Output the (x, y) coordinate of the center of the cell containing the given text.  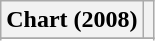
Chart (2008) (72, 20)
